Search for the cell housing the specified text and yield its (X, Y) center coordinate. 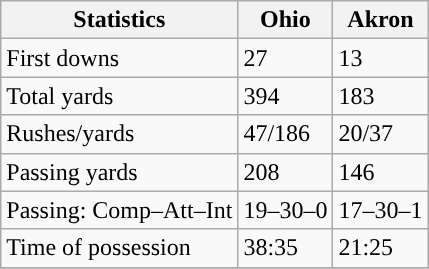
208 (286, 172)
47/186 (286, 134)
146 (380, 172)
Ohio (286, 20)
38:35 (286, 248)
First downs (120, 58)
17–30–1 (380, 210)
Passing yards (120, 172)
19–30–0 (286, 210)
Rushes/yards (120, 134)
Akron (380, 20)
13 (380, 58)
27 (286, 58)
20/37 (380, 134)
Passing: Comp–Att–Int (120, 210)
Statistics (120, 20)
Total yards (120, 96)
183 (380, 96)
Time of possession (120, 248)
21:25 (380, 248)
394 (286, 96)
